Search for the cell housing the specified text and yield its (x, y) center coordinate. 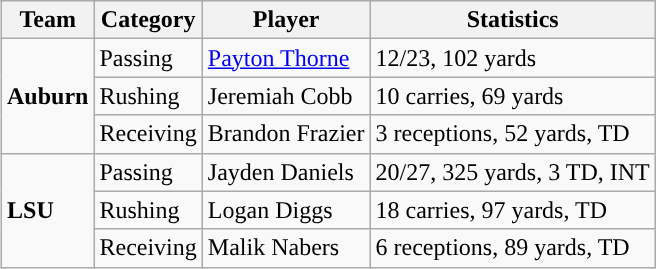
Category (148, 20)
Payton Thorne (286, 58)
Team (48, 20)
12/23, 102 yards (512, 58)
Logan Diggs (286, 210)
Brandon Frazier (286, 134)
6 receptions, 89 yards, TD (512, 248)
LSU (48, 210)
Jayden Daniels (286, 172)
Jeremiah Cobb (286, 96)
10 carries, 69 yards (512, 96)
Statistics (512, 20)
Player (286, 20)
Malik Nabers (286, 248)
18 carries, 97 yards, TD (512, 210)
Auburn (48, 96)
3 receptions, 52 yards, TD (512, 134)
20/27, 325 yards, 3 TD, INT (512, 172)
